Capture the cell that displays the provided text and extract its (x, y) central coordinate. 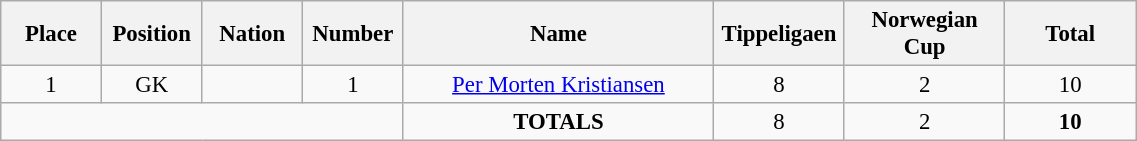
Per Morten Kristiansen (558, 85)
Place (52, 34)
Position (152, 34)
GK (152, 85)
TOTALS (558, 122)
Norwegian Cup (924, 34)
Total (1070, 34)
Name (558, 34)
Nation (252, 34)
Number (354, 34)
Tippeligaen (780, 34)
